Return [x, y] of the center of cell containing provided text 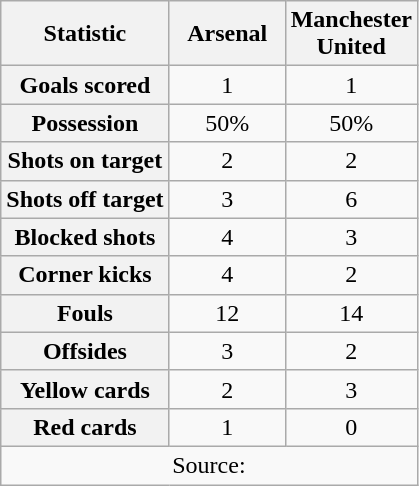
Shots off target [85, 199]
Yellow cards [85, 389]
Shots on target [85, 161]
Goals scored [85, 85]
Source: [209, 465]
Statistic [85, 34]
6 [351, 199]
Fouls [85, 313]
Offsides [85, 351]
12 [227, 313]
0 [351, 427]
Corner kicks [85, 275]
Blocked shots [85, 237]
Red cards [85, 427]
Manchester United [351, 34]
Arsenal [227, 34]
Possession [85, 123]
14 [351, 313]
